Determine the (X, Y) coordinate at the center of the cell enclosing the given text.  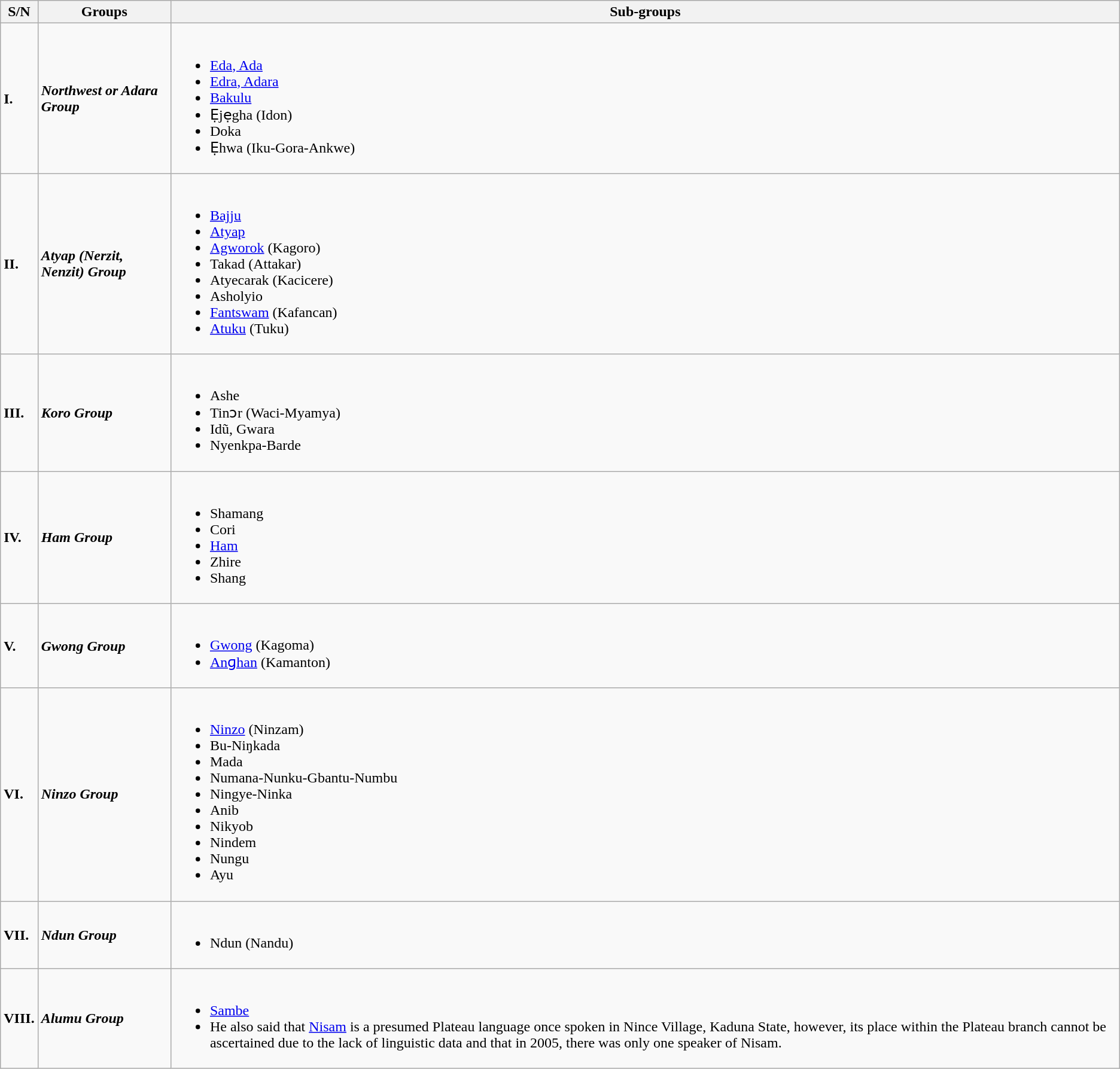
III. (19, 413)
Eda, AdaEdra, AdaraBakuluẸjẹgha (Idon)DokaẸhwa (Iku-Gora-Ankwe) (645, 98)
IV. (19, 537)
Ndun Group (104, 934)
Koro Group (104, 413)
Ninzo Group (104, 794)
Ham Group (104, 537)
Groups (104, 12)
I. (19, 98)
Sub-groups (645, 12)
Atyap (Nerzit, Nenzit) Group (104, 264)
Ninzo (Ninzam)Bu-NiŋkadaMadaNumana-Nunku-Gbantu-NumbuNingye-NinkaAnibNikyobNindemNunguAyu (645, 794)
Ndun (Nandu) (645, 934)
S/N (19, 12)
VI. (19, 794)
Gwong (Kagoma)Anɡhan (Kamanton) (645, 646)
VIII. (19, 1018)
Gwong Group (104, 646)
BajjuAtyapAgworok (Kagoro)Takad (Attakar)Atyecarak (Kacicere)AsholyioFantswam (Kafancan)Atuku (Tuku) (645, 264)
AsheTinɔr (Waci-Myamya)Idũ, GwaraNyenkpa-Barde (645, 413)
Northwest or Adara Group (104, 98)
V. (19, 646)
Alumu Group (104, 1018)
II. (19, 264)
VII. (19, 934)
ShamangCoriHamZhireShang (645, 537)
